Identify which cell holds the provided text, then report its [X, Y] central coordinate. 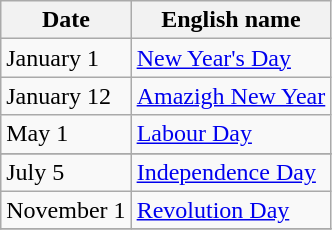
Independence Day [231, 172]
January 1 [66, 58]
May 1 [66, 134]
January 12 [66, 96]
Revolution Day [231, 210]
November 1 [66, 210]
Amazigh New Year [231, 96]
English name [231, 20]
Labour Day [231, 134]
July 5 [66, 172]
New Year's Day [231, 58]
Date [66, 20]
